Output the (X, Y) coordinate of the center of the cell containing the given text.  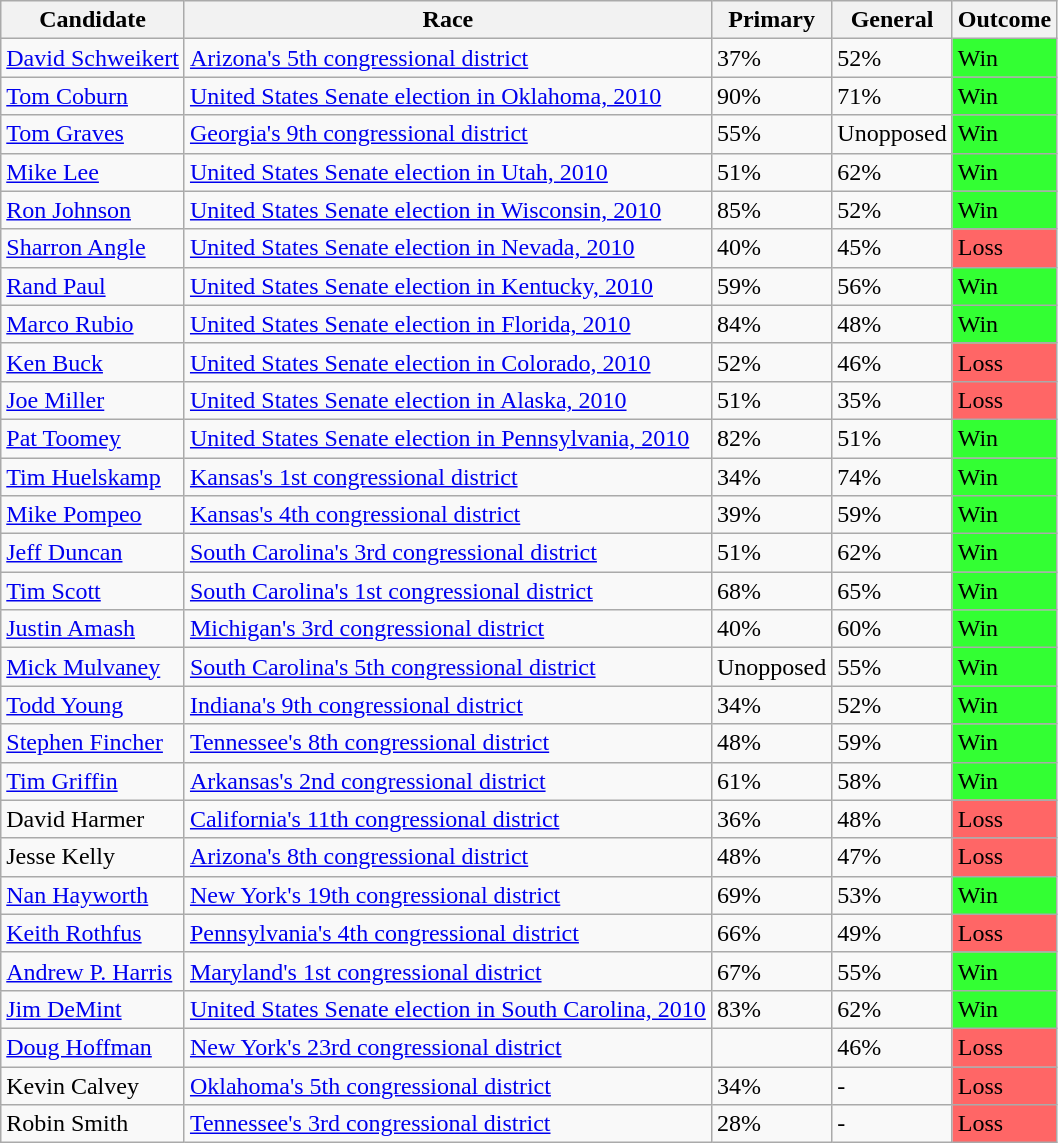
36% (771, 819)
71% (892, 96)
Maryland's 1st congressional district (448, 971)
49% (892, 933)
Tim Scott (93, 591)
Michigan's 3rd congressional district (448, 629)
Keith Rothfus (93, 933)
Primary (771, 20)
Tennessee's 8th congressional district (448, 743)
28% (771, 1124)
New York's 19th congressional district (448, 895)
Nan Hayworth (93, 895)
United States Senate election in Florida, 2010 (448, 324)
Georgia's 9th congressional district (448, 134)
Jeff Duncan (93, 553)
David Schweikert (93, 58)
Mike Pompeo (93, 515)
Indiana's 9th congressional district (448, 705)
Rand Paul (93, 286)
Justin Amash (93, 629)
David Harmer (93, 819)
Mick Mulvaney (93, 667)
35% (892, 400)
Sharron Angle (93, 248)
United States Senate election in Utah, 2010 (448, 172)
United States Senate election in Pennsylvania, 2010 (448, 438)
Todd Young (93, 705)
Arizona's 5th congressional district (448, 58)
45% (892, 248)
Jesse Kelly (93, 857)
Arizona's 8th congressional district (448, 857)
Joe Miller (93, 400)
Tim Huelskamp (93, 477)
Kansas's 4th congressional district (448, 515)
61% (771, 781)
Tim Griffin (93, 781)
California's 11th congressional district (448, 819)
United States Senate election in Kentucky, 2010 (448, 286)
Mike Lee (93, 172)
74% (892, 477)
United States Senate election in Wisconsin, 2010 (448, 210)
United States Senate election in South Carolina, 2010 (448, 1009)
47% (892, 857)
Race (448, 20)
Pennsylvania's 4th congressional district (448, 933)
Jim DeMint (93, 1009)
Tom Graves (93, 134)
39% (771, 515)
Candidate (93, 20)
United States Senate election in Nevada, 2010 (448, 248)
Tennessee's 3rd congressional district (448, 1124)
85% (771, 210)
65% (892, 591)
58% (892, 781)
Marco Rubio (93, 324)
South Carolina's 1st congressional district (448, 591)
Ken Buck (93, 362)
Tom Coburn (93, 96)
South Carolina's 3rd congressional district (448, 553)
68% (771, 591)
South Carolina's 5th congressional district (448, 667)
Arkansas's 2nd congressional district (448, 781)
Kansas's 1st congressional district (448, 477)
General (892, 20)
United States Senate election in Colorado, 2010 (448, 362)
83% (771, 1009)
90% (771, 96)
New York's 23rd congressional district (448, 1047)
Kevin Calvey (93, 1085)
Robin Smith (93, 1124)
Pat Toomey (93, 438)
60% (892, 629)
69% (771, 895)
56% (892, 286)
82% (771, 438)
66% (771, 933)
Andrew P. Harris (93, 971)
67% (771, 971)
Stephen Fincher (93, 743)
United States Senate election in Oklahoma, 2010 (448, 96)
53% (892, 895)
Doug Hoffman (93, 1047)
37% (771, 58)
United States Senate election in Alaska, 2010 (448, 400)
Outcome (1004, 20)
84% (771, 324)
Ron Johnson (93, 210)
Oklahoma's 5th congressional district (448, 1085)
